Locate the cell with the specified text and output its (x, y) center coordinate. 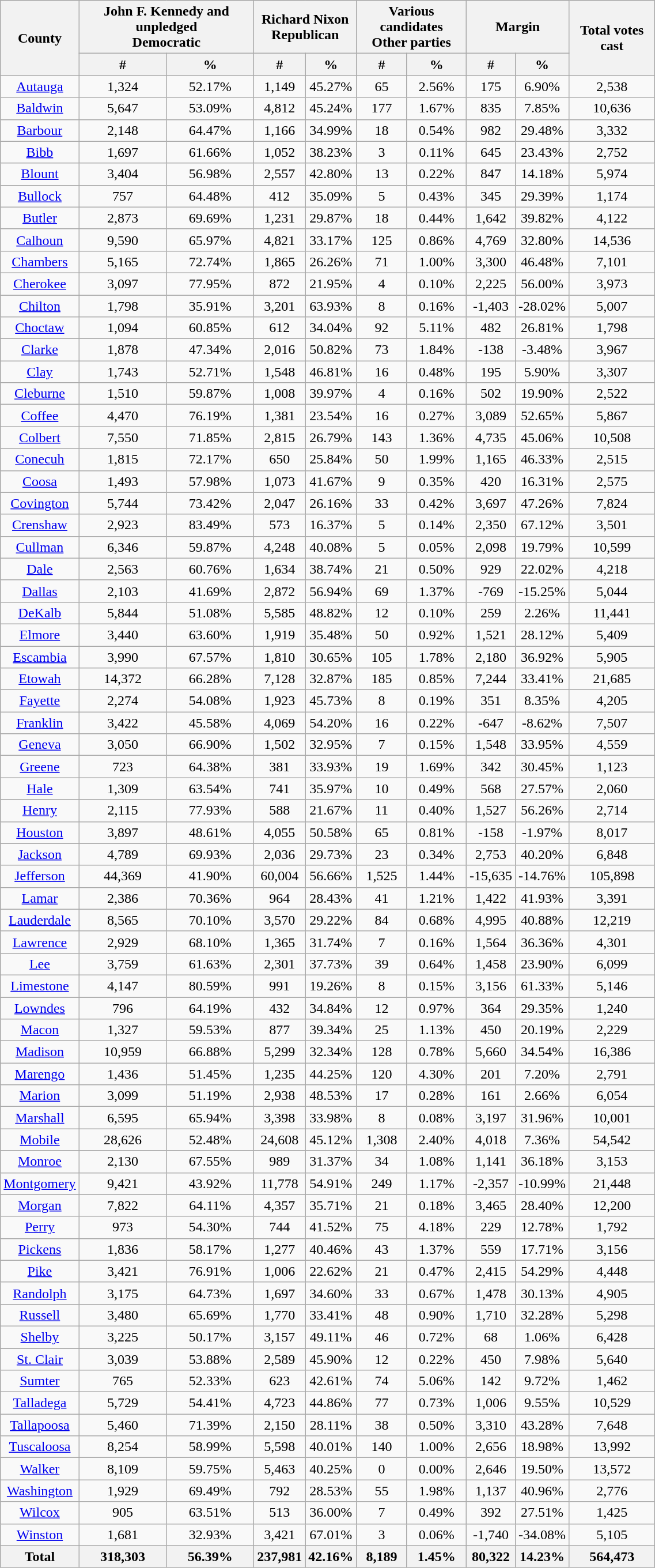
45.90% (331, 1359)
5,165 (123, 262)
3,097 (123, 284)
1,815 (123, 459)
16,386 (612, 1052)
23.54% (331, 416)
0.28% (437, 1096)
Cullman (40, 547)
77 (381, 1403)
Baldwin (40, 108)
1,642 (491, 218)
4,812 (280, 108)
3,973 (612, 284)
Marengo (40, 1074)
50.58% (331, 832)
32.87% (331, 679)
Morgan (40, 1205)
249 (381, 1183)
1,770 (280, 1315)
69.69% (210, 218)
13,992 (612, 1447)
67.01% (331, 1535)
67.55% (210, 1162)
1,422 (491, 898)
3,307 (612, 372)
5,598 (280, 1447)
68 (491, 1337)
Geneva (40, 745)
Perry (40, 1227)
5,298 (612, 1315)
2,115 (123, 811)
7,128 (280, 679)
12,200 (612, 1205)
5,463 (280, 1469)
1,073 (280, 481)
4,218 (612, 569)
1,174 (612, 196)
5,844 (123, 613)
Talladega (40, 1403)
0.34% (437, 854)
2,098 (491, 547)
19 (381, 767)
39.34% (331, 1030)
2,016 (280, 350)
41.67% (331, 481)
24,608 (280, 1140)
19.26% (331, 986)
5,729 (123, 1403)
44.86% (331, 1403)
128 (381, 1052)
28.40% (543, 1205)
12.78% (543, 1227)
23.90% (543, 964)
5,660 (491, 1052)
5,905 (612, 657)
1,137 (491, 1491)
1,231 (280, 218)
3,398 (280, 1118)
72.74% (210, 262)
3,050 (123, 745)
42.61% (331, 1381)
2,557 (280, 174)
19.79% (543, 547)
32.80% (543, 240)
1,923 (280, 701)
1.45% (437, 1556)
18.98% (543, 1447)
36.18% (543, 1162)
237,981 (280, 1556)
1,052 (280, 152)
0.90% (437, 1315)
Dale (40, 569)
7,550 (123, 438)
66.88% (210, 1052)
2,538 (612, 86)
7,822 (123, 1205)
73.42% (210, 503)
6,848 (612, 854)
16.31% (543, 481)
1,710 (491, 1315)
Chambers (40, 262)
3,089 (491, 416)
-1.97% (543, 832)
59.75% (210, 1469)
1,308 (381, 1140)
54.08% (210, 701)
4,357 (280, 1205)
9.55% (543, 1403)
2,872 (280, 591)
Pickens (40, 1249)
55 (381, 1491)
1,493 (123, 481)
796 (123, 1008)
1.67% (437, 108)
5,744 (123, 503)
4,448 (612, 1271)
1,681 (123, 1535)
3,300 (491, 262)
Randolph (40, 1293)
64.38% (210, 767)
3,570 (280, 920)
2,150 (280, 1425)
1.98% (437, 1491)
1,277 (280, 1249)
5,044 (612, 591)
161 (491, 1096)
125 (381, 240)
2.40% (437, 1140)
Bibb (40, 152)
29.87% (331, 218)
53.88% (210, 1359)
Tuscaloosa (40, 1447)
Monroe (40, 1162)
39.82% (543, 218)
43.28% (543, 1425)
17 (381, 1096)
63.60% (210, 635)
21,448 (612, 1183)
21.95% (331, 284)
Macon (40, 1030)
3,501 (612, 525)
8.35% (543, 701)
2.66% (543, 1096)
0.86% (437, 240)
DeKalb (40, 613)
2,563 (123, 569)
Tallapoosa (40, 1425)
Escambia (40, 657)
3,157 (280, 1337)
5.11% (437, 328)
175 (491, 86)
69.93% (210, 854)
John F. Kennedy and unpledgedDemocratic (166, 27)
0.44% (437, 218)
66.90% (210, 745)
56.66% (331, 876)
Houston (40, 832)
1,462 (612, 1381)
19.50% (543, 1469)
7.85% (543, 108)
2,274 (123, 701)
0.14% (437, 525)
29.22% (331, 920)
83.49% (210, 525)
44,369 (123, 876)
72.17% (210, 459)
33.93% (331, 767)
1.13% (437, 1030)
1,165 (491, 459)
2,752 (612, 152)
4,559 (612, 745)
35.97% (331, 789)
8,254 (123, 1447)
259 (491, 613)
45.12% (331, 1140)
Jefferson (40, 876)
26.79% (331, 438)
6,054 (612, 1096)
-28.02% (543, 306)
30.45% (543, 767)
0.64% (437, 964)
5,007 (612, 306)
2,589 (280, 1359)
48.53% (331, 1096)
6,099 (612, 964)
2,791 (612, 1074)
3,967 (612, 350)
1,929 (123, 1491)
43.92% (210, 1183)
63.54% (210, 789)
0.19% (437, 701)
32.95% (331, 745)
4,789 (123, 854)
28.43% (331, 898)
33.95% (543, 745)
502 (491, 394)
34.54% (543, 1052)
16.37% (331, 525)
-34.08% (543, 1535)
3,310 (491, 1425)
2,180 (491, 657)
-2,357 (491, 1183)
0.81% (437, 832)
10 (381, 789)
34.04% (331, 328)
31.37% (331, 1162)
847 (491, 174)
63.51% (210, 1513)
3,404 (123, 174)
25 (381, 1030)
30.13% (543, 1293)
2,415 (491, 1271)
11,441 (612, 613)
973 (123, 1227)
0.35% (437, 481)
3,391 (612, 898)
48.82% (331, 613)
3,039 (123, 1359)
3,197 (491, 1118)
13,572 (612, 1469)
Washington (40, 1491)
1,919 (280, 635)
49.11% (331, 1337)
Colbert (40, 438)
-15.25% (543, 591)
0.72% (437, 1337)
Russell (40, 1315)
60,004 (280, 876)
Walker (40, 1469)
1.78% (437, 657)
1,324 (123, 86)
1,510 (123, 394)
2,036 (280, 854)
34.99% (331, 130)
48.61% (210, 832)
1.99% (437, 459)
-158 (491, 832)
42.16% (331, 1556)
3,201 (280, 306)
64.47% (210, 130)
36.36% (543, 942)
51.08% (210, 613)
513 (280, 1513)
53.09% (210, 108)
42.80% (331, 174)
7,507 (612, 723)
7,824 (612, 503)
54.29% (543, 1271)
80.59% (210, 986)
10,599 (612, 547)
Wilcox (40, 1513)
29.39% (543, 196)
4,905 (612, 1293)
Clarke (40, 350)
0.68% (437, 920)
650 (280, 459)
46.33% (543, 459)
6.90% (543, 86)
4,301 (612, 942)
Butler (40, 218)
Lamar (40, 898)
623 (280, 1381)
9 (381, 481)
0.73% (437, 1403)
872 (280, 284)
32.93% (210, 1535)
Sumter (40, 1381)
2,103 (123, 591)
-10.99% (543, 1183)
74 (381, 1381)
3,759 (123, 964)
1.84% (437, 350)
Mobile (40, 1140)
1,743 (123, 372)
9,421 (123, 1183)
52.17% (210, 86)
40.08% (331, 547)
559 (491, 1249)
1,166 (280, 130)
46 (381, 1337)
345 (491, 196)
143 (381, 438)
2,646 (491, 1469)
5.90% (543, 372)
Calhoun (40, 240)
73 (381, 350)
568 (491, 789)
39.97% (331, 394)
38.23% (331, 152)
3,897 (123, 832)
47.26% (543, 503)
38.74% (331, 569)
Marion (40, 1096)
4,769 (491, 240)
45.24% (331, 108)
105 (381, 657)
3,465 (491, 1205)
0.47% (437, 1271)
0.42% (437, 503)
-138 (491, 350)
22.62% (331, 1271)
2,714 (612, 811)
4,723 (280, 1403)
1.44% (437, 876)
Franklin (40, 723)
1,235 (280, 1074)
2,522 (612, 394)
1,634 (280, 569)
185 (381, 679)
7,648 (612, 1425)
29.35% (543, 1008)
76.19% (210, 416)
56.98% (210, 174)
1,502 (280, 745)
381 (280, 767)
51.19% (210, 1096)
573 (280, 525)
26.81% (543, 328)
65.69% (210, 1315)
17.71% (543, 1249)
28.12% (543, 635)
23.43% (543, 152)
2,386 (123, 898)
10,001 (612, 1118)
64.48% (210, 196)
4,821 (280, 240)
6,346 (123, 547)
40.20% (543, 854)
1,094 (123, 328)
982 (491, 130)
35.71% (331, 1205)
Coffee (40, 416)
41.52% (331, 1227)
929 (491, 569)
-769 (491, 591)
40.96% (543, 1491)
0.06% (437, 1535)
9.72% (543, 1381)
61.66% (210, 152)
84 (381, 920)
21,685 (612, 679)
Choctaw (40, 328)
76.91% (210, 1271)
56.39% (210, 1556)
4,055 (280, 832)
56.26% (543, 811)
14,536 (612, 240)
7.20% (543, 1074)
Dallas (40, 591)
4.30% (437, 1074)
1,478 (491, 1293)
71 (381, 262)
5,585 (280, 613)
Fayette (40, 701)
92 (381, 328)
1,309 (123, 789)
-1,403 (491, 306)
77.93% (210, 811)
50.82% (331, 350)
0.18% (437, 1205)
1,527 (491, 811)
991 (280, 986)
33.17% (331, 240)
2,923 (123, 525)
0.00% (437, 1469)
7.98% (543, 1359)
120 (381, 1074)
Lawrence (40, 942)
5,146 (612, 986)
412 (280, 196)
14.23% (543, 1556)
7.36% (543, 1140)
482 (491, 328)
105,898 (612, 876)
Crenshaw (40, 525)
54.20% (331, 723)
Margin (517, 27)
2,656 (491, 1447)
14.18% (543, 174)
4,122 (612, 218)
56.00% (543, 284)
Limestone (40, 986)
48 (381, 1315)
-8.62% (543, 723)
43 (381, 1249)
4.18% (437, 1227)
40.01% (331, 1447)
420 (491, 481)
28.53% (331, 1491)
64.73% (210, 1293)
0 (381, 1469)
140 (381, 1447)
2,575 (612, 481)
4,995 (491, 920)
1,865 (280, 262)
-3.48% (543, 350)
45.27% (331, 86)
1,381 (280, 416)
27.57% (543, 789)
3,225 (123, 1337)
46.81% (331, 372)
364 (491, 1008)
Lee (40, 964)
41.93% (543, 898)
10,636 (612, 108)
45.73% (331, 701)
Hale (40, 789)
3,440 (123, 635)
2,301 (280, 964)
54.41% (210, 1403)
52.71% (210, 372)
2,225 (491, 284)
68.10% (210, 942)
28.11% (331, 1425)
26.16% (331, 503)
4,069 (280, 723)
10,959 (123, 1052)
65.94% (210, 1118)
2,873 (123, 218)
56.94% (331, 591)
60.76% (210, 569)
58.99% (210, 1447)
765 (123, 1381)
Blount (40, 174)
588 (280, 811)
61.63% (210, 964)
1,149 (280, 86)
2,815 (280, 438)
2,130 (123, 1162)
67.12% (543, 525)
1,521 (491, 635)
Total votes cast (612, 38)
Conecuh (40, 459)
9,590 (123, 240)
11 (381, 811)
757 (123, 196)
St. Clair (40, 1359)
Various candidatesOther parties (411, 27)
80,322 (491, 1556)
71.85% (210, 438)
22.02% (543, 569)
-647 (491, 723)
34.60% (331, 1293)
Lowndes (40, 1008)
30.65% (331, 657)
Etowah (40, 679)
4,248 (280, 547)
40.25% (331, 1469)
54.30% (210, 1227)
36.00% (331, 1513)
45.06% (543, 438)
Richard NixonRepublican (305, 27)
44.25% (331, 1074)
1.06% (543, 1337)
19.90% (543, 394)
2,047 (280, 503)
27.51% (543, 1513)
66.28% (210, 679)
Lauderdale (40, 920)
612 (280, 328)
741 (280, 789)
38 (381, 1425)
989 (280, 1162)
1,792 (612, 1227)
52.33% (210, 1381)
5,647 (123, 108)
0.54% (437, 130)
Barbour (40, 130)
0.08% (437, 1118)
1,240 (612, 1008)
8,017 (612, 832)
964 (280, 898)
54,542 (612, 1140)
0.27% (437, 416)
6,428 (612, 1337)
35.48% (331, 635)
1,425 (612, 1513)
2,753 (491, 854)
59.53% (210, 1030)
34.84% (331, 1008)
2.26% (543, 613)
50.17% (210, 1337)
5.06% (437, 1381)
3,422 (123, 723)
35.91% (210, 306)
1,327 (123, 1030)
1,878 (123, 350)
69.49% (210, 1491)
645 (491, 152)
52.48% (210, 1140)
33.98% (331, 1118)
35.09% (331, 196)
36.92% (543, 657)
1,123 (612, 767)
65.97% (210, 240)
70.10% (210, 920)
10,529 (612, 1403)
2,929 (123, 942)
229 (491, 1227)
0.78% (437, 1052)
432 (280, 1008)
392 (491, 1513)
1.36% (437, 438)
13 (381, 174)
2,515 (612, 459)
0.48% (437, 372)
Autauga (40, 86)
77.95% (210, 284)
2,776 (612, 1491)
0.85% (437, 679)
63.93% (331, 306)
32.34% (331, 1052)
5,867 (612, 416)
Clay (40, 372)
1.21% (437, 898)
1,008 (280, 394)
41.69% (210, 591)
57.98% (210, 481)
32.28% (543, 1315)
64.19% (210, 1008)
34 (381, 1162)
Pike (40, 1271)
142 (491, 1381)
Cleburne (40, 394)
1,436 (123, 1074)
905 (123, 1513)
2,148 (123, 130)
0.43% (437, 196)
Elmore (40, 635)
11,778 (280, 1183)
2.56% (437, 86)
40.88% (543, 920)
744 (280, 1227)
3,990 (123, 657)
2,350 (491, 525)
23 (381, 854)
61.33% (543, 986)
318,303 (123, 1556)
60.85% (210, 328)
1,525 (381, 876)
10,508 (612, 438)
2,060 (612, 789)
1,458 (491, 964)
5,640 (612, 1359)
County (40, 38)
69 (381, 591)
835 (491, 108)
1.69% (437, 767)
71.39% (210, 1425)
Cherokee (40, 284)
342 (491, 767)
0.40% (437, 811)
0.11% (437, 152)
51.45% (210, 1074)
21.67% (331, 811)
29.73% (331, 854)
Coosa (40, 481)
5,974 (612, 174)
877 (280, 1030)
723 (123, 767)
5,299 (280, 1052)
4,205 (612, 701)
Covington (40, 503)
70.36% (210, 898)
40.46% (331, 1249)
0.97% (437, 1008)
4,018 (491, 1140)
1,836 (123, 1249)
14,372 (123, 679)
2,229 (612, 1030)
37.73% (331, 964)
5,460 (123, 1425)
1.17% (437, 1183)
47.34% (210, 350)
5,409 (612, 635)
7,101 (612, 262)
54.91% (331, 1183)
Montgomery (40, 1183)
3,099 (123, 1096)
4,470 (123, 416)
201 (491, 1074)
26.26% (331, 262)
20.19% (543, 1030)
Madison (40, 1052)
12,219 (612, 920)
1.08% (437, 1162)
-15,635 (491, 876)
0.05% (437, 547)
4,147 (123, 986)
8,189 (381, 1556)
3,175 (123, 1293)
0.92% (437, 635)
1,564 (491, 942)
1,810 (280, 657)
-14.76% (543, 876)
29.48% (543, 130)
6,595 (123, 1118)
45.58% (210, 723)
7,244 (491, 679)
64.11% (210, 1205)
0.67% (437, 1293)
41.90% (210, 876)
Shelby (40, 1337)
Jackson (40, 854)
1,365 (280, 942)
177 (381, 108)
52.65% (543, 416)
1,141 (491, 1162)
Winston (40, 1535)
-1,740 (491, 1535)
3,332 (612, 130)
58.17% (210, 1249)
2,938 (280, 1096)
195 (491, 372)
8,565 (123, 920)
28,626 (123, 1140)
564,473 (612, 1556)
39 (381, 964)
31.74% (331, 942)
5,105 (612, 1535)
41 (381, 898)
8,109 (123, 1469)
31.96% (543, 1118)
Greene (40, 767)
67.57% (210, 657)
3,697 (491, 503)
Total (40, 1556)
Marshall (40, 1118)
3,480 (123, 1315)
46.48% (543, 262)
3,153 (612, 1162)
792 (280, 1491)
Henry (40, 811)
351 (491, 701)
Chilton (40, 306)
25.84% (331, 459)
4,735 (491, 438)
Bullock (40, 196)
75 (381, 1227)
